Return [x, y] of the center of cell containing provided text 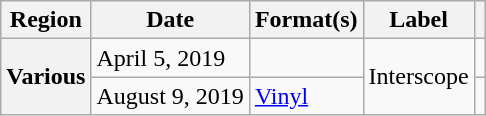
Various [46, 77]
August 9, 2019 [170, 96]
April 5, 2019 [170, 58]
Label [418, 20]
Vinyl [306, 96]
Interscope [418, 77]
Format(s) [306, 20]
Region [46, 20]
Date [170, 20]
